Extract the [x, y] coordinate from the center of the cell holding the provided text.  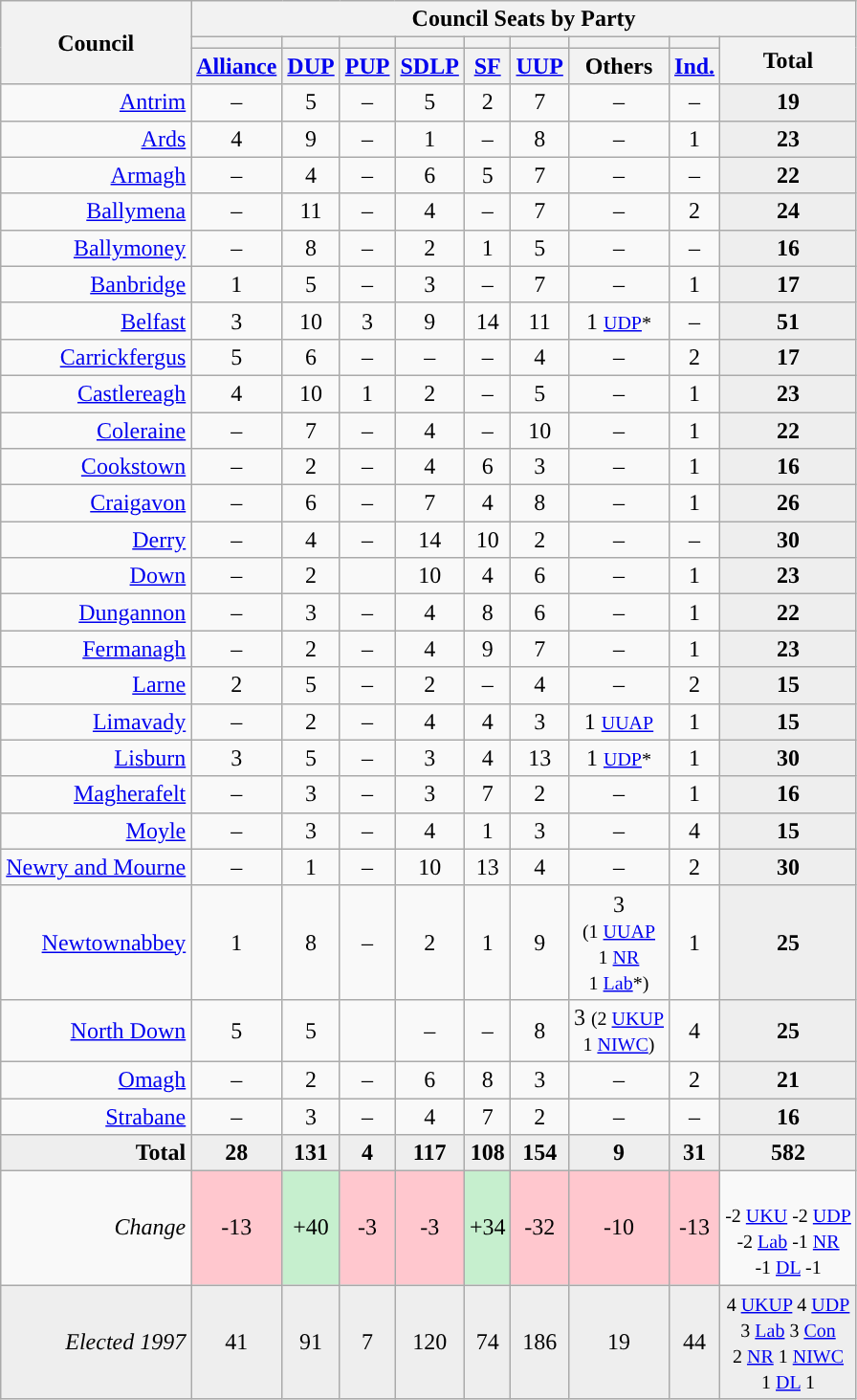
Limavady [96, 722]
Ind. [694, 66]
Derry [96, 540]
120 [429, 1342]
Castlereagh [96, 393]
Ballymoney [96, 248]
3 (1 UUAP 1 NR 1 Lab*) [618, 942]
3 (2 UKUP 1 NIWC) [618, 1030]
41 [237, 1342]
Council Seats by Party [524, 19]
Elected 1997 [96, 1342]
Dungannon [96, 612]
108 [488, 1153]
44 [694, 1342]
Change [96, 1229]
117 [429, 1153]
Craigavon [96, 503]
Armagh [96, 175]
Alliance [237, 66]
-32 [539, 1229]
UUP [539, 66]
74 [488, 1342]
Larne [96, 685]
Newtownabbey [96, 942]
-10 [618, 1229]
SF [488, 66]
Council [96, 42]
SDLP [429, 66]
24 [788, 211]
1 UUAP [618, 722]
91 [311, 1342]
Cookstown [96, 467]
154 [539, 1153]
Omagh [96, 1079]
26 [788, 503]
31 [694, 1153]
-2 UKU -2 UDP -2 Lab -1 NR -1 DL -1 [788, 1229]
131 [311, 1153]
Moyle [96, 831]
Newry and Mourne [96, 867]
Lisburn [96, 758]
21 [788, 1079]
Magherafelt [96, 794]
+34 [488, 1229]
186 [539, 1342]
Down [96, 576]
Coleraine [96, 430]
PUP [367, 66]
Antrim [96, 102]
Ballymena [96, 211]
Others [618, 66]
28 [237, 1153]
Banbridge [96, 284]
51 [788, 321]
DUP [311, 66]
Carrickfergus [96, 357]
4 UKUP 4 UDP 3 Lab 3 Con 2 NR 1 NIWC 1 DL 1 [788, 1342]
Ards [96, 139]
Strabane [96, 1117]
Belfast [96, 321]
North Down [96, 1030]
582 [788, 1153]
+40 [311, 1229]
Fermanagh [96, 649]
